Identify which cell holds the provided text, then report its (x, y) central coordinate. 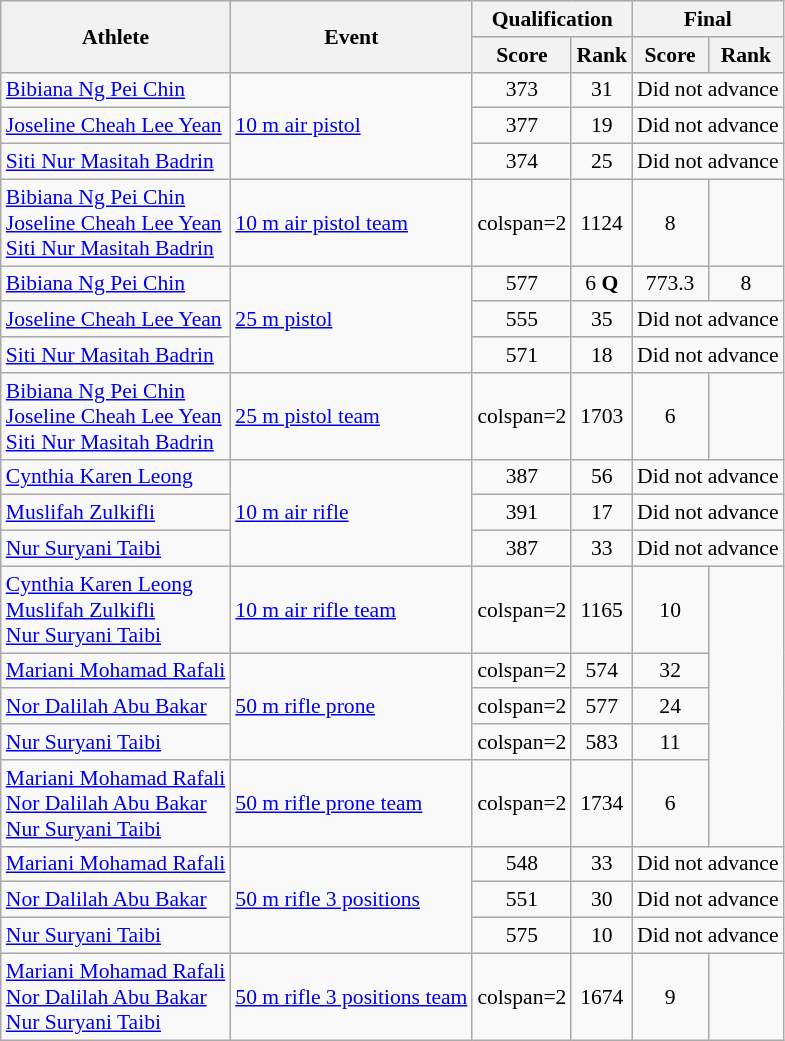
548 (522, 864)
50 m rifle prone team (351, 804)
6 Q (602, 284)
10 m air pistol team (351, 222)
1674 (602, 996)
56 (602, 477)
Final (708, 19)
Event (351, 36)
25 m pistol team (351, 416)
31 (602, 90)
Cynthia Karen Leong (116, 477)
25 (602, 162)
30 (602, 900)
50 m rifle 3 positions (351, 900)
583 (602, 742)
377 (522, 126)
10 m air pistol (351, 126)
9 (670, 996)
Muslifah Zulkifli (116, 513)
551 (522, 900)
1165 (602, 610)
575 (522, 936)
773.3 (670, 284)
1703 (602, 416)
50 m rifle 3 positions team (351, 996)
555 (522, 320)
373 (522, 90)
50 m rifle prone (351, 706)
18 (602, 355)
1124 (602, 222)
374 (522, 162)
Cynthia Karen LeongMuslifah ZulkifliNur Suryani Taibi (116, 610)
19 (602, 126)
25 m pistol (351, 320)
571 (522, 355)
Athlete (116, 36)
17 (602, 513)
32 (670, 671)
35 (602, 320)
10 m air rifle (351, 512)
24 (670, 707)
11 (670, 742)
10 m air rifle team (351, 610)
574 (602, 671)
Qualification (552, 19)
1734 (602, 804)
391 (522, 513)
